Provide the (x, y) coordinate of the cell's center where the given text is located.  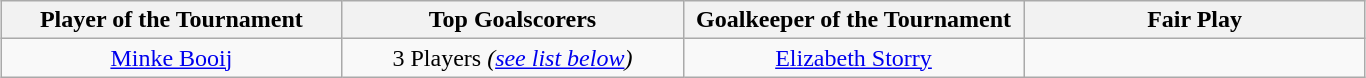
Elizabeth Storry (854, 58)
Minke Booij (172, 58)
Top Goalscorers (512, 20)
3 Players (see list below) (512, 58)
Goalkeeper of the Tournament (854, 20)
Fair Play (1194, 20)
Player of the Tournament (172, 20)
